Pinpoint the cell where the given text exists, returning its [X, Y] midpoint coordinate. 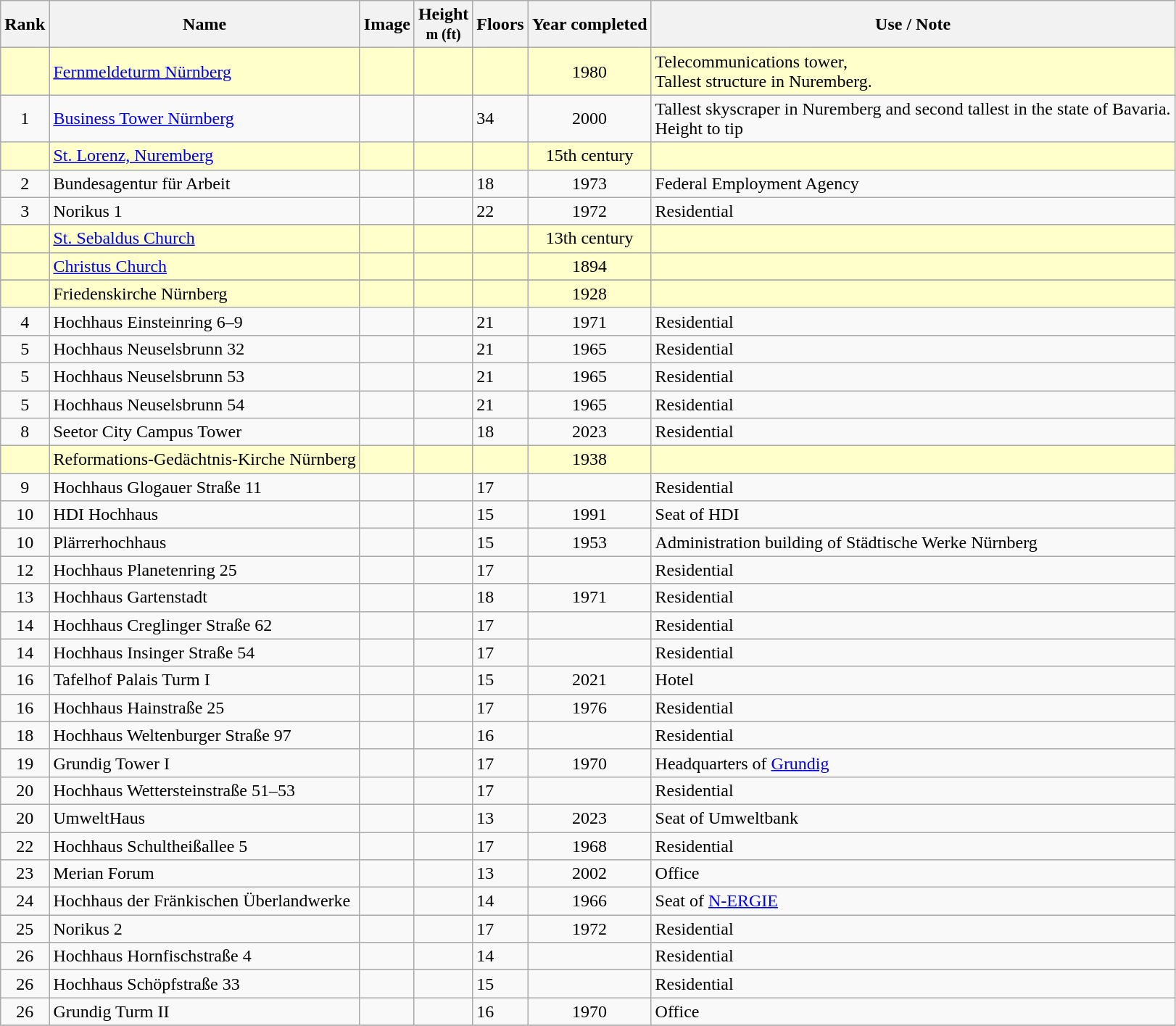
Reformations-Gedächtnis-Kirche Nürnberg [204, 460]
Tallest skyscraper in Nuremberg and second tallest in the state of Bavaria. Height to tip [913, 119]
Grundig Tower I [204, 763]
Hochhaus Creglinger Straße 62 [204, 625]
1968 [589, 846]
2 [25, 183]
Hochhaus Neuselsbrunn 32 [204, 349]
Hochhaus Hornfischstraße 4 [204, 956]
Merian Forum [204, 874]
1928 [589, 294]
Fernmeldeturm Nürnberg [204, 71]
8 [25, 432]
Hochhaus Wettersteinstraße 51–53 [204, 790]
3 [25, 211]
Hochhaus Schultheißallee 5 [204, 846]
2000 [589, 119]
Hochhaus Insinger Straße 54 [204, 653]
25 [25, 929]
2002 [589, 874]
13th century [589, 239]
Year completed [589, 25]
Norikus 2 [204, 929]
34 [500, 119]
1 [25, 119]
Seat of HDI [913, 515]
Hochhaus Hainstraße 25 [204, 708]
St. Sebaldus Church [204, 239]
4 [25, 321]
Heightm (ft) [443, 25]
1938 [589, 460]
Image [387, 25]
Hochhaus Neuselsbrunn 54 [204, 404]
1973 [589, 183]
23 [25, 874]
24 [25, 901]
Hochhaus der Fränkischen Überlandwerke [204, 901]
Hochhaus Weltenburger Straße 97 [204, 735]
Seetor City Campus Tower [204, 432]
1976 [589, 708]
Floors [500, 25]
Rank [25, 25]
Tafelhof Palais Turm I [204, 680]
1894 [589, 266]
Telecommunications tower, Tallest structure in Nuremberg. [913, 71]
12 [25, 570]
Name [204, 25]
Norikus 1 [204, 211]
Seat of Umweltbank [913, 818]
1980 [589, 71]
Headquarters of Grundig [913, 763]
Federal Employment Agency [913, 183]
Friedenskirche Nürnberg [204, 294]
Plärrerhochhaus [204, 542]
Administration building of Städtische Werke Nürnberg [913, 542]
Christus Church [204, 266]
19 [25, 763]
HDI Hochhaus [204, 515]
1991 [589, 515]
Hochhaus Schöpfstraße 33 [204, 984]
1953 [589, 542]
1966 [589, 901]
9 [25, 487]
Bundesagentur für Arbeit [204, 183]
15th century [589, 156]
Hochhaus Einsteinring 6–9 [204, 321]
Seat of N-ERGIE [913, 901]
UmweltHaus [204, 818]
Grundig Turm II [204, 1011]
Hochhaus Planetenring 25 [204, 570]
Hochhaus Glogauer Straße 11 [204, 487]
2021 [589, 680]
St. Lorenz, Nuremberg [204, 156]
Hochhaus Gartenstadt [204, 597]
Use / Note [913, 25]
Hotel [913, 680]
Hochhaus Neuselsbrunn 53 [204, 376]
Business Tower Nürnberg [204, 119]
